From the cell containing the given text, extract its center point as [X, Y] coordinate. 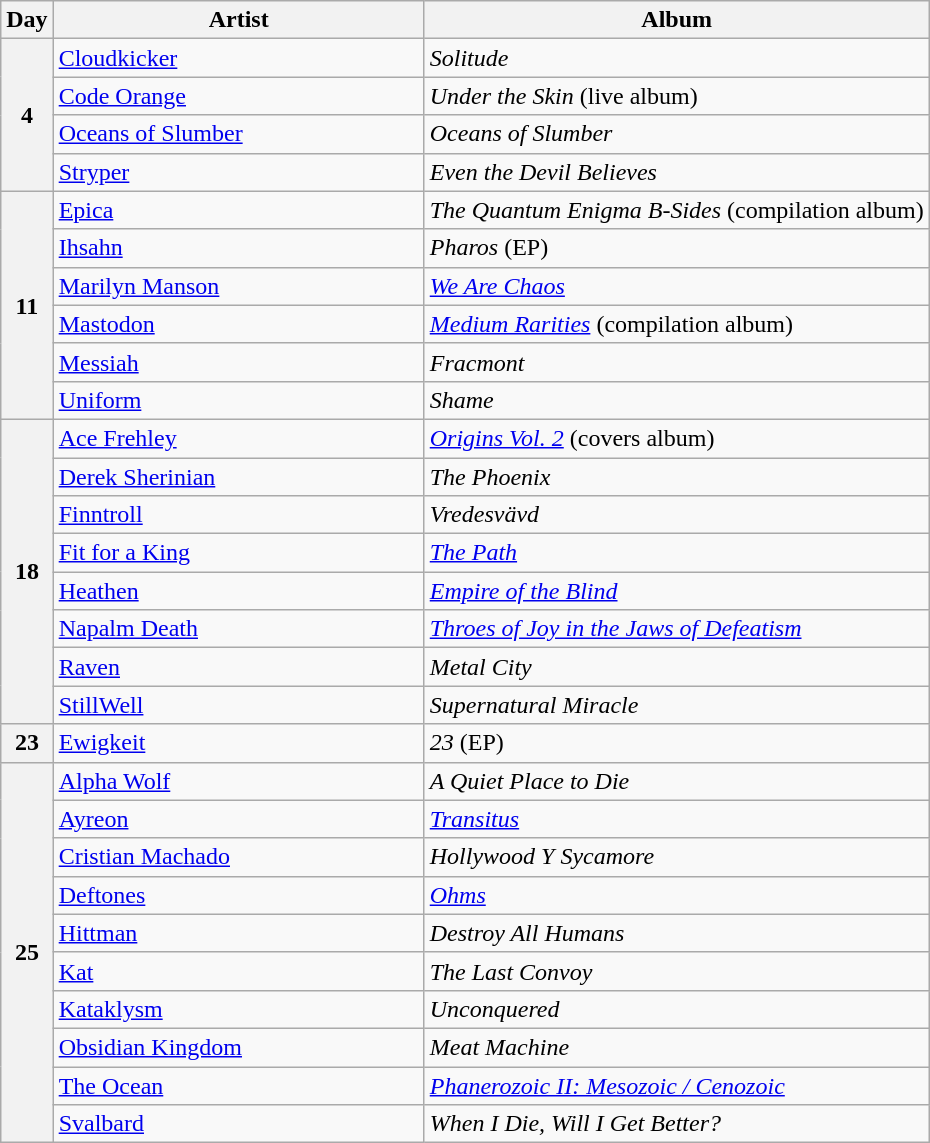
18 [27, 571]
A Quiet Place to Die [676, 781]
Unconquered [676, 1009]
Ewigkeit [238, 743]
23 (EP) [676, 743]
Origins Vol. 2 (covers album) [676, 438]
We Are Chaos [676, 286]
Day [27, 20]
Kataklysm [238, 1009]
Finntroll [238, 515]
Ohms [676, 895]
Code Orange [238, 96]
Messiah [238, 362]
Destroy All Humans [676, 933]
When I Die, Will I Get Better? [676, 1124]
Metal City [676, 667]
Transitus [676, 819]
Ihsahn [238, 248]
Raven [238, 667]
The Quantum Enigma B-Sides (compilation album) [676, 210]
Napalm Death [238, 629]
Uniform [238, 400]
Throes of Joy in the Jaws of Defeatism [676, 629]
Supernatural Miracle [676, 705]
Solitude [676, 58]
Hittman [238, 933]
Medium Rarities (compilation album) [676, 324]
The Path [676, 553]
Vredesvävd [676, 515]
4 [27, 115]
Deftones [238, 895]
11 [27, 305]
Pharos (EP) [676, 248]
The Ocean [238, 1085]
Meat Machine [676, 1047]
Heathen [238, 591]
Empire of the Blind [676, 591]
Album [676, 20]
Ayreon [238, 819]
Svalbard [238, 1124]
Hollywood Y Sycamore [676, 857]
Fracmont [676, 362]
Fit for a King [238, 553]
Even the Devil Believes [676, 172]
25 [27, 952]
Phanerozoic II: Mesozoic / Cenozoic [676, 1085]
Ace Frehley [238, 438]
StillWell [238, 705]
Cloudkicker [238, 58]
Alpha Wolf [238, 781]
Obsidian Kingdom [238, 1047]
23 [27, 743]
Marilyn Manson [238, 286]
The Phoenix [676, 477]
Kat [238, 971]
The Last Convoy [676, 971]
Epica [238, 210]
Mastodon [238, 324]
Artist [238, 20]
Cristian Machado [238, 857]
Shame [676, 400]
Stryper [238, 172]
Under the Skin (live album) [676, 96]
Derek Sherinian [238, 477]
